Return the (x, y) coordinate for the center point of the cell that contains the specified text.  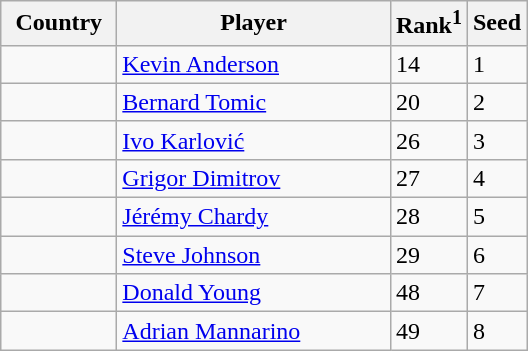
Adrian Mannarino (254, 331)
Rank1 (428, 24)
5 (496, 217)
20 (428, 102)
2 (496, 102)
28 (428, 217)
Steve Johnson (254, 255)
Jérémy Chardy (254, 217)
27 (428, 178)
Ivo Karlović (254, 140)
49 (428, 331)
Country (59, 24)
6 (496, 255)
Donald Young (254, 293)
4 (496, 178)
Seed (496, 24)
Kevin Anderson (254, 64)
7 (496, 293)
8 (496, 331)
29 (428, 255)
48 (428, 293)
3 (496, 140)
14 (428, 64)
26 (428, 140)
Bernard Tomic (254, 102)
Player (254, 24)
Grigor Dimitrov (254, 178)
1 (496, 64)
